Capture the cell that displays the provided text and extract its [X, Y] central coordinate. 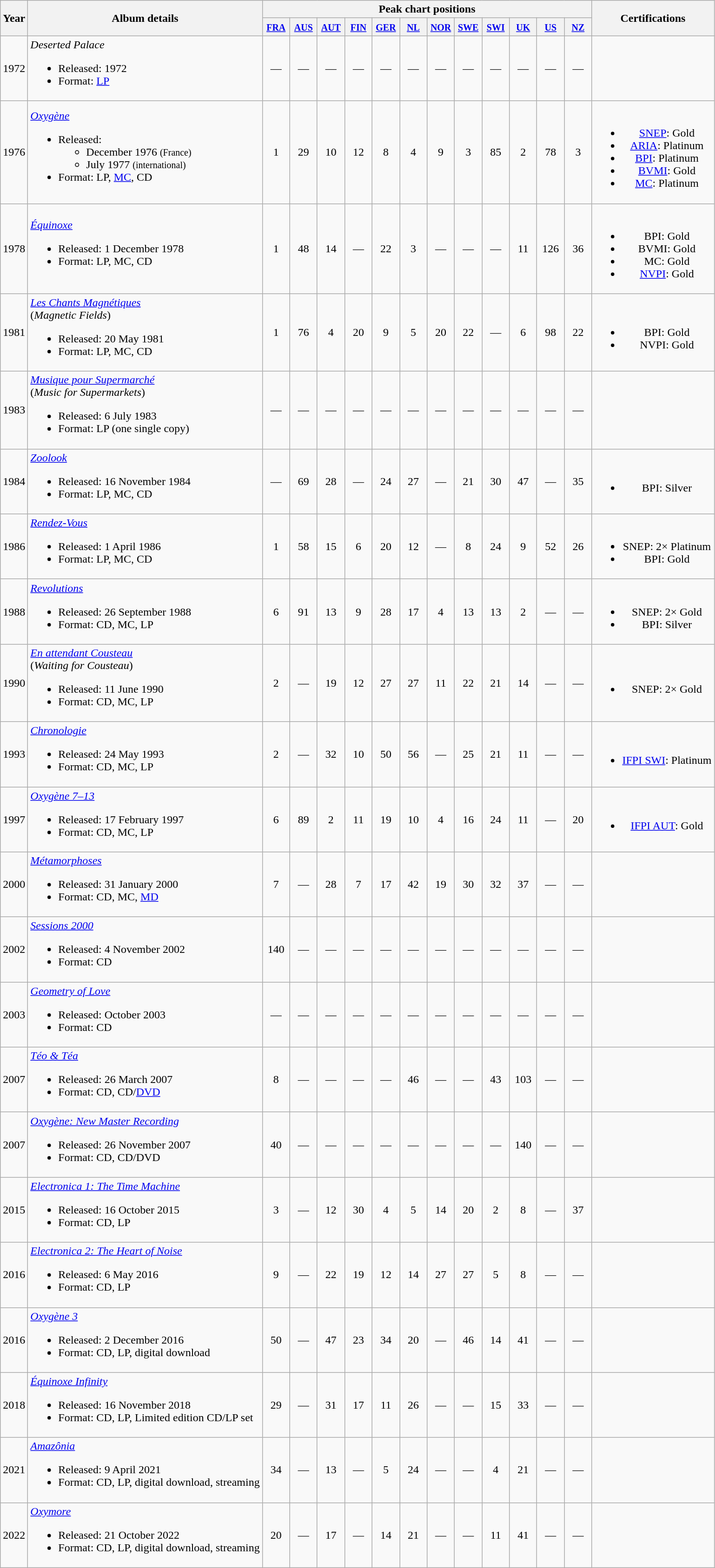
Sessions 2000Released: 4 November 2002Format: CD [145, 950]
Year [14, 18]
103 [523, 1080]
35 [578, 481]
1988 [14, 611]
2002 [14, 950]
76 [303, 333]
33 [523, 1405]
1984 [14, 481]
2015 [14, 1210]
Les Chants Magnétiques (Magnetic Fields)Released: 20 May 1981Format: LP, MC, CD [145, 333]
2022 [14, 1535]
1986 [14, 546]
GER [386, 27]
Electronica 2: The Heart of NoiseReleased: 6 May 2016Format: CD, LP [145, 1275]
78 [550, 152]
SWI [496, 27]
Oxygène 3Released: 2 December 2016Format: CD, LP, digital download [145, 1340]
Rendez-VousReleased: 1 April 1986Format: LP, MC, CD [145, 546]
SNEP: 2× PlatinumBPI: Gold [653, 546]
Deserted PalaceReleased: 1972Format: LP [145, 68]
48 [303, 249]
Geometry of LoveReleased: October 2003Format: CD [145, 1015]
SNEP: 2× Gold [653, 683]
MétamorphosesReleased: 31 January 2000Format: CD, MC, MD [145, 885]
US [550, 27]
Peak chart positions [427, 9]
98 [550, 333]
1978 [14, 249]
91 [303, 611]
2000 [14, 885]
85 [496, 152]
BPI: Silver [653, 481]
SWE [469, 27]
16 [469, 820]
ZoolookReleased: 16 November 1984Format: LP, MC, CD [145, 481]
SNEP: GoldARIA: PlatinumBPI: PlatinumBVMI: GoldMC: Platinum [653, 152]
58 [303, 546]
NOR [441, 27]
36 [578, 249]
23 [358, 1340]
31 [331, 1405]
AmazôniaReleased: 9 April 2021Format: CD, LP, digital download, streaming [145, 1470]
Album details [145, 18]
1993 [14, 754]
1972 [14, 68]
ÉquinoxeReleased: 1 December 1978Format: LP, MC, CD [145, 249]
Electronica 1: The Time MachineReleased: 16 October 2015Format: CD, LP [145, 1210]
52 [550, 546]
25 [469, 754]
Musique pour Supermarché (Music for Supermarkets)Released: 6 July 1983Format: LP (one single copy) [145, 410]
43 [496, 1080]
NZ [578, 27]
BPI: GoldBVMI: GoldMC: GoldNVPI: Gold [653, 249]
IFPI SWI: Platinum [653, 754]
SNEP: 2× GoldBPI: Silver [653, 611]
89 [303, 820]
40 [276, 1145]
2018 [14, 1405]
Oxygène 7–13Released: 17 February 1997Format: CD, MC, LP [145, 820]
AUS [303, 27]
2003 [14, 1015]
ChronologieReleased: 24 May 1993Format: CD, MC, LP [145, 754]
Téo & TéaReleased: 26 March 2007Format: CD, CD/DVD [145, 1080]
En attendant Cousteau (Waiting for Cousteau)Released: 11 June 1990Format: CD, MC, LP [145, 683]
1990 [14, 683]
AUT [331, 27]
1983 [14, 410]
Équinoxe InfinityReleased: 16 November 2018Format: CD, LP, Limited edition CD/LP set [145, 1405]
FRA [276, 27]
BPI: GoldNVPI: Gold [653, 333]
42 [414, 885]
UK [523, 27]
126 [550, 249]
Oxygène: New Master RecordingReleased: 26 November 2007Format: CD, CD/DVD [145, 1145]
Certifications [653, 18]
1981 [14, 333]
RevolutionsReleased: 26 September 1988Format: CD, MC, LP [145, 611]
56 [414, 754]
1976 [14, 152]
FIN [358, 27]
1997 [14, 820]
OxygèneReleased:December 1976 (France)July 1977 (international)Format: LP, MC, CD [145, 152]
OxymoreReleased: 21 October 2022Format: CD, LP, digital download, streaming [145, 1535]
IFPI AUT: Gold [653, 820]
2021 [14, 1470]
NL [414, 27]
69 [303, 481]
